Pinpoint the cell where the given text exists, returning its (x, y) midpoint coordinate. 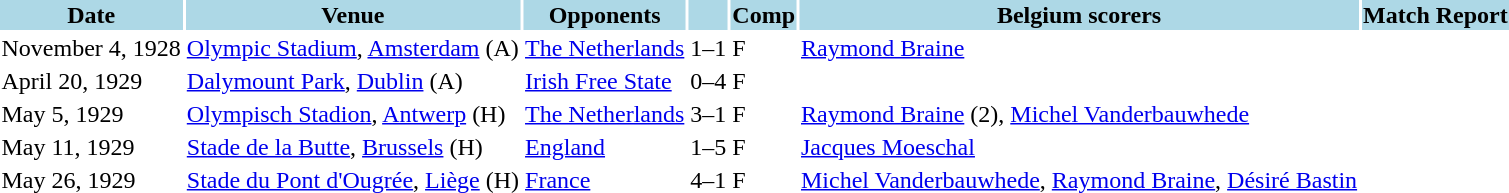
Dalymount Park, Dublin (A) (352, 81)
1–5 (708, 147)
England (605, 147)
May 11, 1929 (91, 147)
November 4, 1928 (91, 48)
Belgium scorers (1080, 15)
May 5, 1929 (91, 114)
Olympisch Stadion, Antwerp (H) (352, 114)
1–1 (708, 48)
Opponents (605, 15)
April 20, 1929 (91, 81)
Olympic Stadium, Amsterdam (A) (352, 48)
Venue (352, 15)
Jacques Moeschal (1080, 147)
Stade de la Butte, Brussels (H) (352, 147)
Raymond Braine (2), Michel Vanderbauwhede (1080, 114)
3–1 (708, 114)
Comp (764, 15)
Raymond Braine (1080, 48)
0–4 (708, 81)
Date (91, 15)
Irish Free State (605, 81)
